Identify which cell holds the provided text, then report its [x, y] central coordinate. 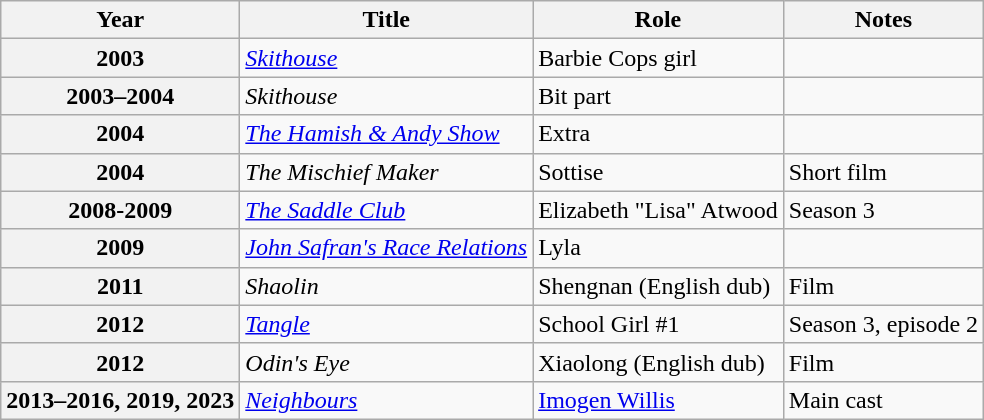
Xiaolong (English dub) [658, 362]
Season 3, episode 2 [883, 324]
Shaolin [386, 286]
Shengnan (English dub) [658, 286]
Title [386, 20]
2013–2016, 2019, 2023 [120, 400]
Odin's Eye [386, 362]
Extra [658, 134]
The Saddle Club [386, 210]
Tangle [386, 324]
Sottise [658, 172]
Elizabeth "Lisa" Atwood [658, 210]
2009 [120, 248]
2003 [120, 58]
Neighbours [386, 400]
2008-2009 [120, 210]
2003–2004 [120, 96]
The Hamish & Andy Show [386, 134]
Bit part [658, 96]
Imogen Willis [658, 400]
Short film [883, 172]
Notes [883, 20]
Barbie Cops girl [658, 58]
Year [120, 20]
Lyla [658, 248]
The Mischief Maker [386, 172]
Main cast [883, 400]
John Safran's Race Relations [386, 248]
2011 [120, 286]
Season 3 [883, 210]
Role [658, 20]
School Girl #1 [658, 324]
